Return (x, y) of the center of cell containing provided text 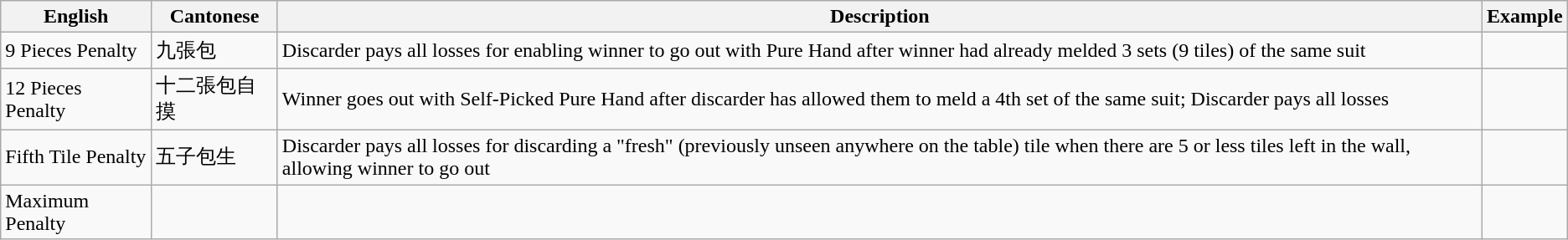
Description (879, 17)
12 Pieces Penalty (76, 99)
九張包 (214, 50)
Example (1524, 17)
9 Pieces Penalty (76, 50)
Maximum Penalty (76, 211)
十二張包自摸 (214, 99)
五子包生 (214, 157)
English (76, 17)
Cantonese (214, 17)
Fifth Tile Penalty (76, 157)
Discarder pays all losses for enabling winner to go out with Pure Hand after winner had already melded 3 sets (9 tiles) of the same suit (879, 50)
Winner goes out with Self-Picked Pure Hand after discarder has allowed them to meld a 4th set of the same suit; Discarder pays all losses (879, 99)
